Find where the given text appears and provide that cell's center as (x, y) coordinate. 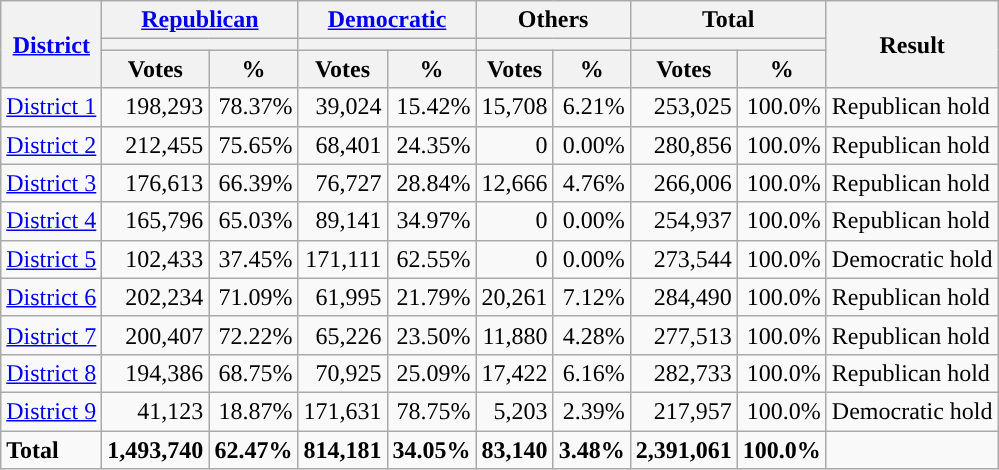
273,544 (684, 259)
District 3 (52, 183)
6.16% (592, 373)
83,140 (514, 449)
61,995 (342, 297)
171,631 (342, 411)
284,490 (684, 297)
277,513 (684, 335)
District (52, 44)
Republican (200, 20)
102,433 (156, 259)
266,006 (684, 183)
200,407 (156, 335)
65.03% (254, 221)
6.21% (592, 107)
District 2 (52, 145)
District 7 (52, 335)
254,937 (684, 221)
37.45% (254, 259)
66.39% (254, 183)
39,024 (342, 107)
282,733 (684, 373)
253,025 (684, 107)
1,493,740 (156, 449)
217,957 (684, 411)
Result (912, 44)
11,880 (514, 335)
194,386 (156, 373)
198,293 (156, 107)
70,925 (342, 373)
41,123 (156, 411)
4.28% (592, 335)
7.12% (592, 297)
Democratic (387, 20)
District 8 (52, 373)
89,141 (342, 221)
District 9 (52, 411)
72.22% (254, 335)
District 4 (52, 221)
24.35% (432, 145)
2.39% (592, 411)
15,708 (514, 107)
17,422 (514, 373)
21.79% (432, 297)
District 1 (52, 107)
68,401 (342, 145)
23.50% (432, 335)
5,203 (514, 411)
202,234 (156, 297)
280,856 (684, 145)
District 6 (52, 297)
Others (553, 20)
34.05% (432, 449)
District 5 (52, 259)
176,613 (156, 183)
3.48% (592, 449)
65,226 (342, 335)
28.84% (432, 183)
2,391,061 (684, 449)
78.75% (432, 411)
15.42% (432, 107)
62.55% (432, 259)
71.09% (254, 297)
34.97% (432, 221)
171,111 (342, 259)
68.75% (254, 373)
165,796 (156, 221)
75.65% (254, 145)
25.09% (432, 373)
12,666 (514, 183)
20,261 (514, 297)
4.76% (592, 183)
212,455 (156, 145)
76,727 (342, 183)
18.87% (254, 411)
62.47% (254, 449)
78.37% (254, 107)
814,181 (342, 449)
